Detect which cell encompasses the target text, then output its (X, Y) center coordinate. 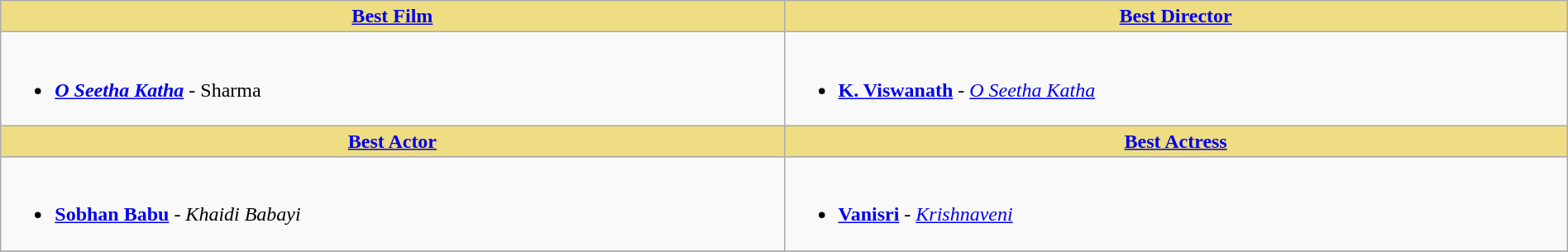
Sobhan Babu - Khaidi Babayi (392, 203)
K. Viswanath - O Seetha Katha (1176, 79)
Best Director (1176, 17)
O Seetha Katha - Sharma (392, 79)
Best Actress (1176, 141)
Best Actor (392, 141)
Vanisri - Krishnaveni (1176, 203)
Best Film (392, 17)
